Scan for the cell matching the given text and deliver its [X, Y] coordinate at center. 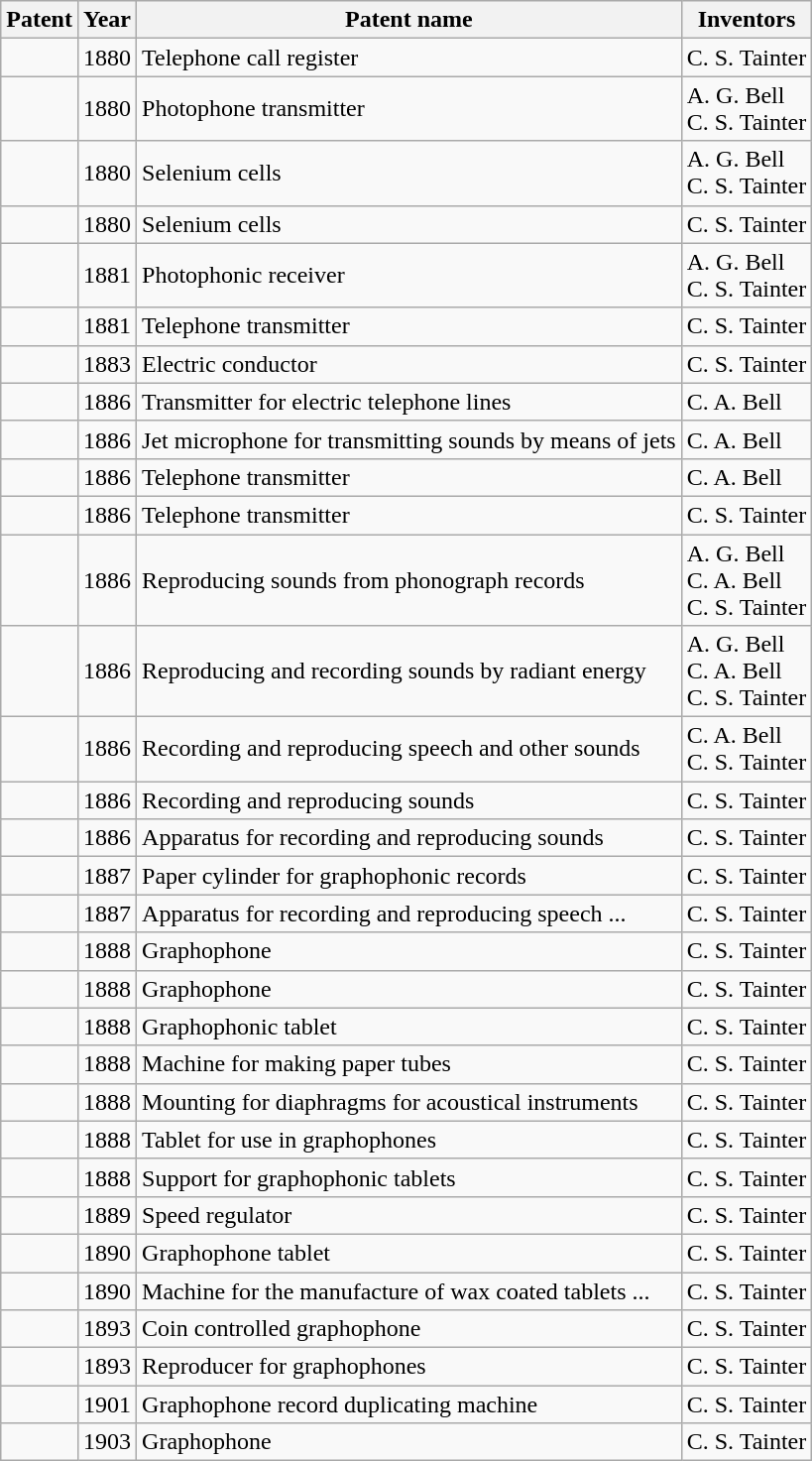
Coin controlled graphophone [409, 1329]
C. A. BellC. S. Tainter [747, 750]
Photophonic receiver [409, 276]
1883 [107, 364]
Reproducer for graphophones [409, 1367]
Inventors [747, 20]
Electric conductor [409, 364]
Graphophone tablet [409, 1253]
1889 [107, 1215]
Year [107, 20]
Recording and reproducing sounds [409, 800]
Paper cylinder for graphophonic records [409, 876]
Jet microphone for transmitting sounds by means of jets [409, 439]
Machine for making paper tubes [409, 1064]
Support for graphophonic tablets [409, 1177]
Reproducing and recording sounds by radiant energy [409, 671]
1901 [107, 1404]
Photophone transmitter [409, 109]
Patent name [409, 20]
Telephone call register [409, 58]
1903 [107, 1442]
Recording and reproducing speech and other sounds [409, 750]
Graphophonic tablet [409, 1027]
Reproducing sounds from phonograph records [409, 579]
Graphophone record duplicating machine [409, 1404]
Patent [40, 20]
Machine for the manufacture of wax coated tablets ... [409, 1290]
Tablet for use in graphophones [409, 1140]
Speed regulator [409, 1215]
Apparatus for recording and reproducing speech ... [409, 913]
Mounting for diaphragms for acoustical instruments [409, 1102]
Transmitter for electric telephone lines [409, 402]
Apparatus for recording and reproducing sounds [409, 838]
